From the cell containing the given text, extract its center point as [x, y] coordinate. 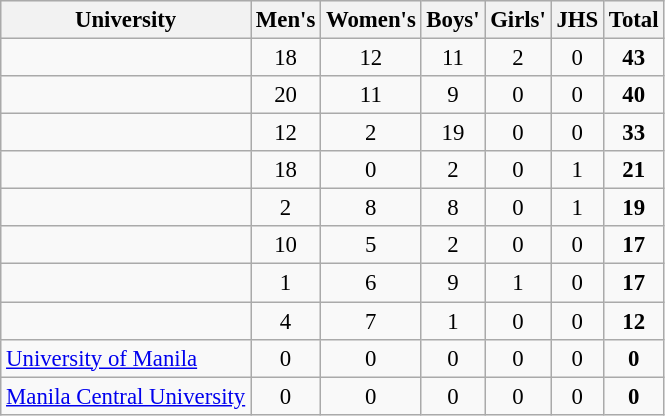
10 [285, 245]
University of Manila [126, 358]
JHS [577, 20]
40 [633, 95]
Manila Central University [126, 396]
4 [285, 321]
Total [633, 20]
University [126, 20]
5 [371, 245]
33 [633, 133]
Boys' [453, 20]
Girls' [518, 20]
7 [371, 321]
21 [633, 170]
Men's [285, 20]
20 [285, 95]
Women's [371, 20]
6 [371, 283]
43 [633, 58]
